Identify which cell holds the provided text, then report its (x, y) central coordinate. 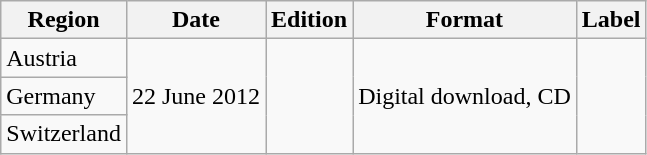
Format (465, 20)
22 June 2012 (196, 96)
Edition (310, 20)
Label (611, 20)
Austria (64, 58)
Region (64, 20)
Germany (64, 96)
Digital download, CD (465, 96)
Date (196, 20)
Switzerland (64, 134)
